Detect which cell encompasses the target text, then output its [X, Y] center coordinate. 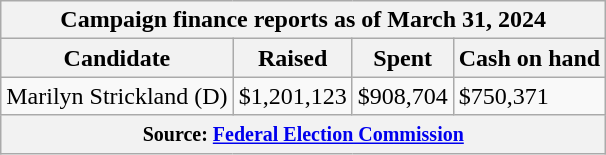
$908,704 [402, 96]
Source: Federal Election Commission [304, 134]
Spent [402, 58]
Raised [292, 58]
Marilyn Strickland (D) [117, 96]
Candidate [117, 58]
$750,371 [529, 96]
Campaign finance reports as of March 31, 2024 [304, 20]
$1,201,123 [292, 96]
Cash on hand [529, 58]
